Return the [x, y] coordinate for the center point of the cell that contains the specified text.  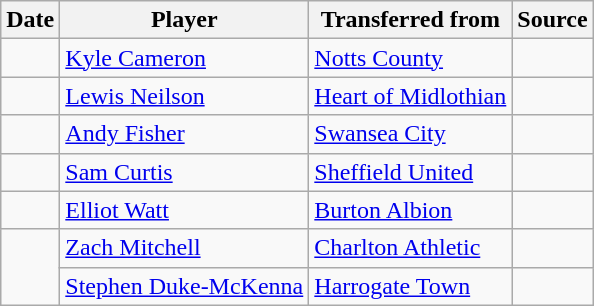
Source [552, 20]
Harrogate Town [410, 286]
Stephen Duke-McKenna [184, 286]
Charlton Athletic [410, 248]
Player [184, 20]
Sheffield United [410, 172]
Sam Curtis [184, 172]
Lewis Neilson [184, 96]
Elliot Watt [184, 210]
Swansea City [410, 134]
Zach Mitchell [184, 248]
Andy Fisher [184, 134]
Notts County [410, 58]
Date [30, 20]
Transferred from [410, 20]
Kyle Cameron [184, 58]
Burton Albion [410, 210]
Heart of Midlothian [410, 96]
